Output the [x, y] coordinate of the center of the cell containing the given text.  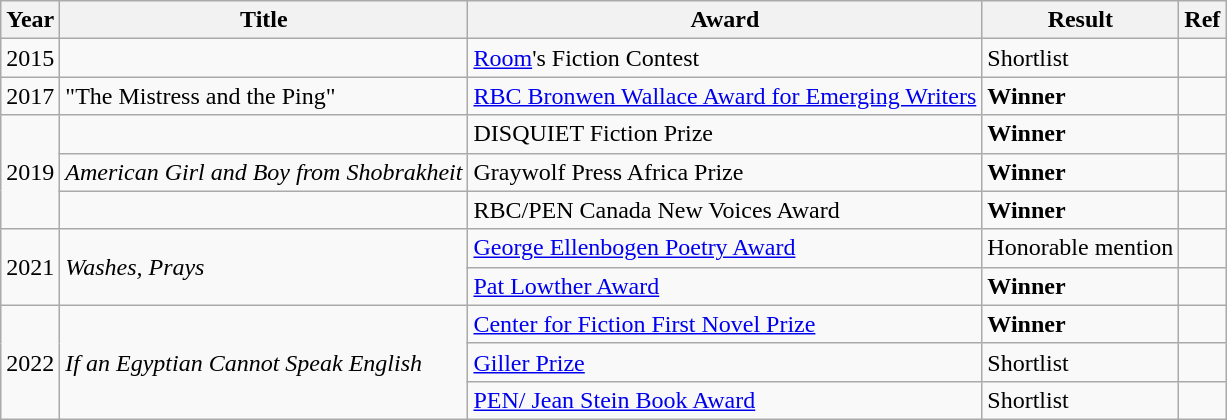
RBC/PEN Canada New Voices Award [725, 210]
Honorable mention [1080, 248]
Title [264, 20]
2021 [30, 267]
"The Mistress and the Ping" [264, 96]
Award [725, 20]
Graywolf Press Africa Prize [725, 172]
Washes, Prays [264, 267]
2015 [30, 58]
American Girl and Boy from Shobrakheit [264, 172]
Result [1080, 20]
Ref [1202, 20]
Year [30, 20]
2019 [30, 172]
George Ellenbogen Poetry Award [725, 248]
2022 [30, 362]
Giller Prize [725, 362]
Room's Fiction Contest [725, 58]
RBC Bronwen Wallace Award for Emerging Writers [725, 96]
DISQUIET Fiction Prize [725, 134]
Pat Lowther Award [725, 286]
PEN/ Jean Stein Book Award [725, 400]
Center for Fiction First Novel Prize [725, 324]
2017 [30, 96]
If an Egyptian Cannot Speak English [264, 362]
